Extract the (X, Y) coordinate from the center of the cell holding the provided text.  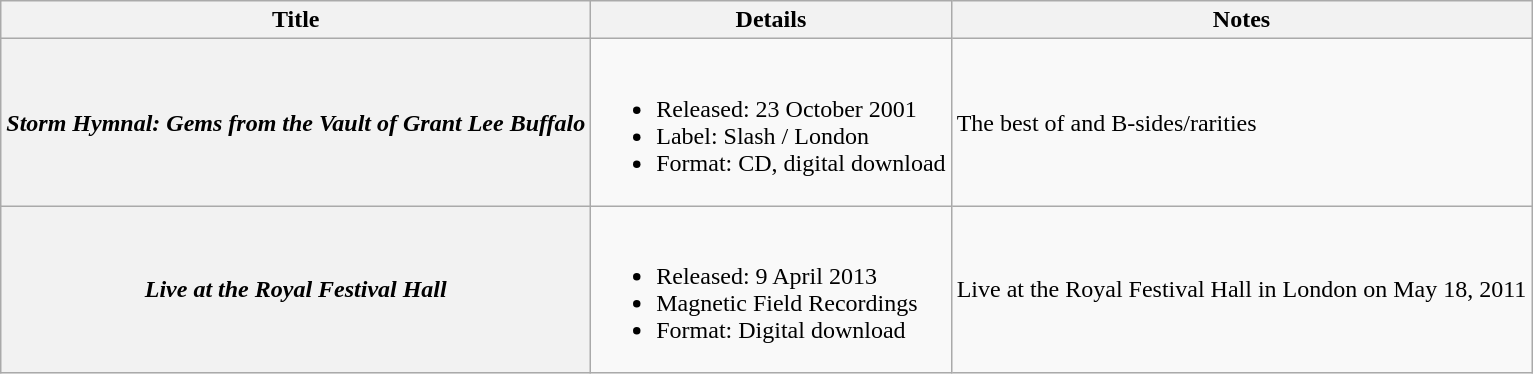
Live at the Royal Festival Hall in London on May 18, 2011 (1242, 290)
Released: 9 April 2013Magnetic Field RecordingsFormat: Digital download (771, 290)
The best of and B-sides/rarities (1242, 122)
Notes (1242, 20)
Title (296, 20)
Live at the Royal Festival Hall (296, 290)
Released: 23 October 2001Label: Slash / LondonFormat: CD, digital download (771, 122)
Storm Hymnal: Gems from the Vault of Grant Lee Buffalo (296, 122)
Details (771, 20)
